Output the (x, y) coordinate of the center of the cell containing the given text.  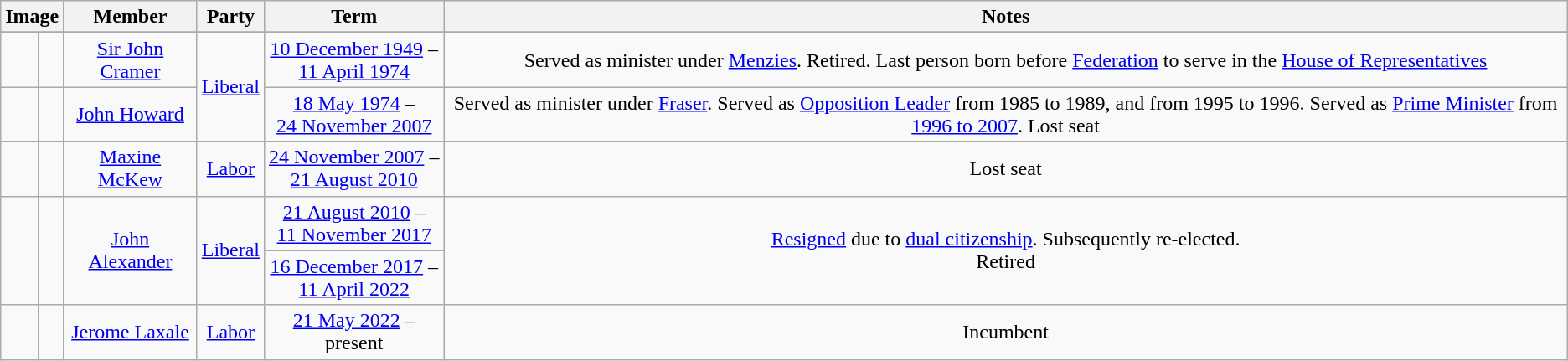
John Howard (131, 114)
Party (230, 17)
10 December 1949 –11 April 1974 (354, 60)
Served as minister under Menzies. Retired. Last person born before Federation to serve in the House of Representatives (1005, 60)
Jerome Laxale (131, 332)
16 December 2017 –11 April 2022 (354, 278)
John Alexander (131, 250)
Lost seat (1005, 169)
Incumbent (1005, 332)
21 May 2022 –present (354, 332)
18 May 1974 –24 November 2007 (354, 114)
Maxine McKew (131, 169)
21 August 2010 –11 November 2017 (354, 223)
Resigned due to dual citizenship. Subsequently re-elected. Retired (1005, 250)
Sir John Cramer (131, 60)
24 November 2007 –21 August 2010 (354, 169)
Member (131, 17)
Image (32, 17)
Term (354, 17)
Notes (1005, 17)
